Identify which cell holds the provided text, then report its (x, y) central coordinate. 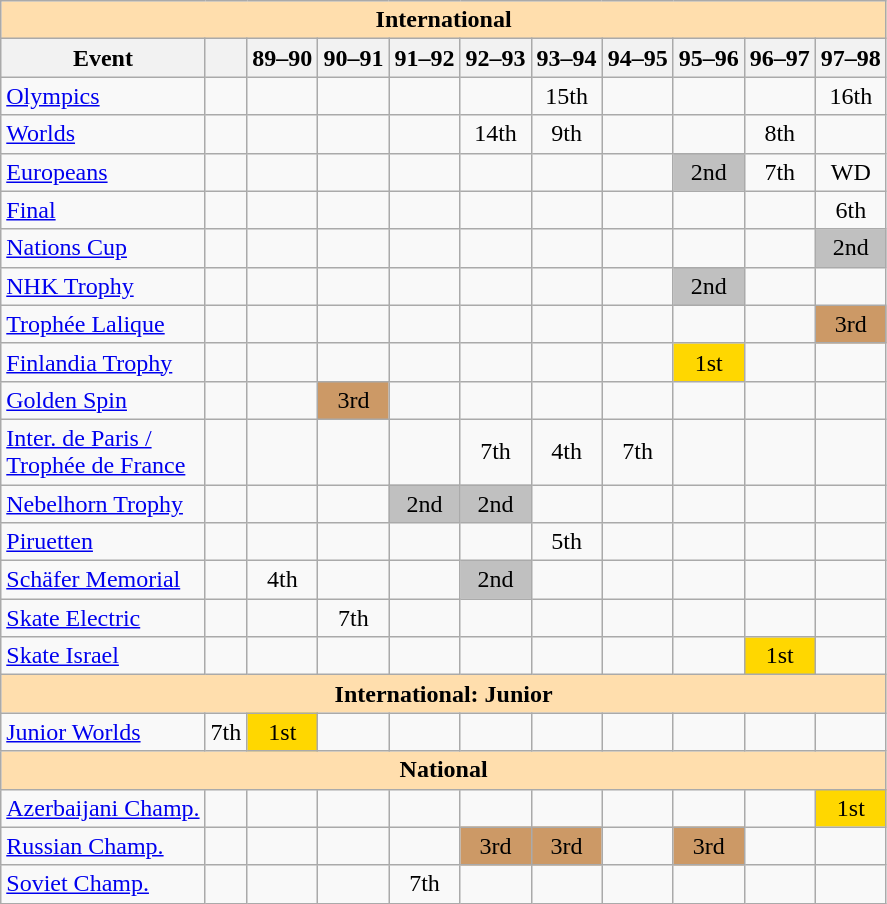
Europeans (103, 172)
92–93 (496, 58)
Finlandia Trophy (103, 362)
89–90 (282, 58)
Olympics (103, 96)
15th (566, 96)
5th (566, 542)
NHK Trophy (103, 286)
Nations Cup (103, 248)
Inter. de Paris /Trophée de France (103, 452)
Event (103, 58)
96–97 (780, 58)
97–98 (850, 58)
6th (850, 210)
Piruetten (103, 542)
Worlds (103, 134)
Skate Israel (103, 656)
91–92 (424, 58)
Final (103, 210)
Golden Spin (103, 400)
Schäfer Memorial (103, 580)
Azerbaijani Champ. (103, 808)
90–91 (354, 58)
International: Junior (444, 694)
WD (850, 172)
Russian Champ. (103, 846)
16th (850, 96)
14th (496, 134)
Trophée Lalique (103, 324)
94–95 (638, 58)
National (444, 770)
International (444, 20)
Junior Worlds (103, 732)
9th (566, 134)
Nebelhorn Trophy (103, 503)
Soviet Champ. (103, 884)
Skate Electric (103, 618)
95–96 (708, 58)
93–94 (566, 58)
8th (780, 134)
